Pinpoint the cell where the given text exists, returning its (X, Y) midpoint coordinate. 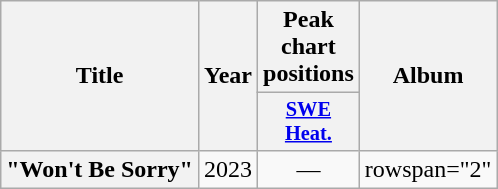
2023 (228, 169)
"Won't Be Sorry" (100, 169)
rowspan="2" (428, 169)
Album (428, 76)
— (309, 169)
SWEHeat. (309, 122)
Title (100, 76)
Year (228, 76)
Peak chart positions (309, 47)
